Return the [X, Y] coordinate for the center point of the cell that contains the specified text.  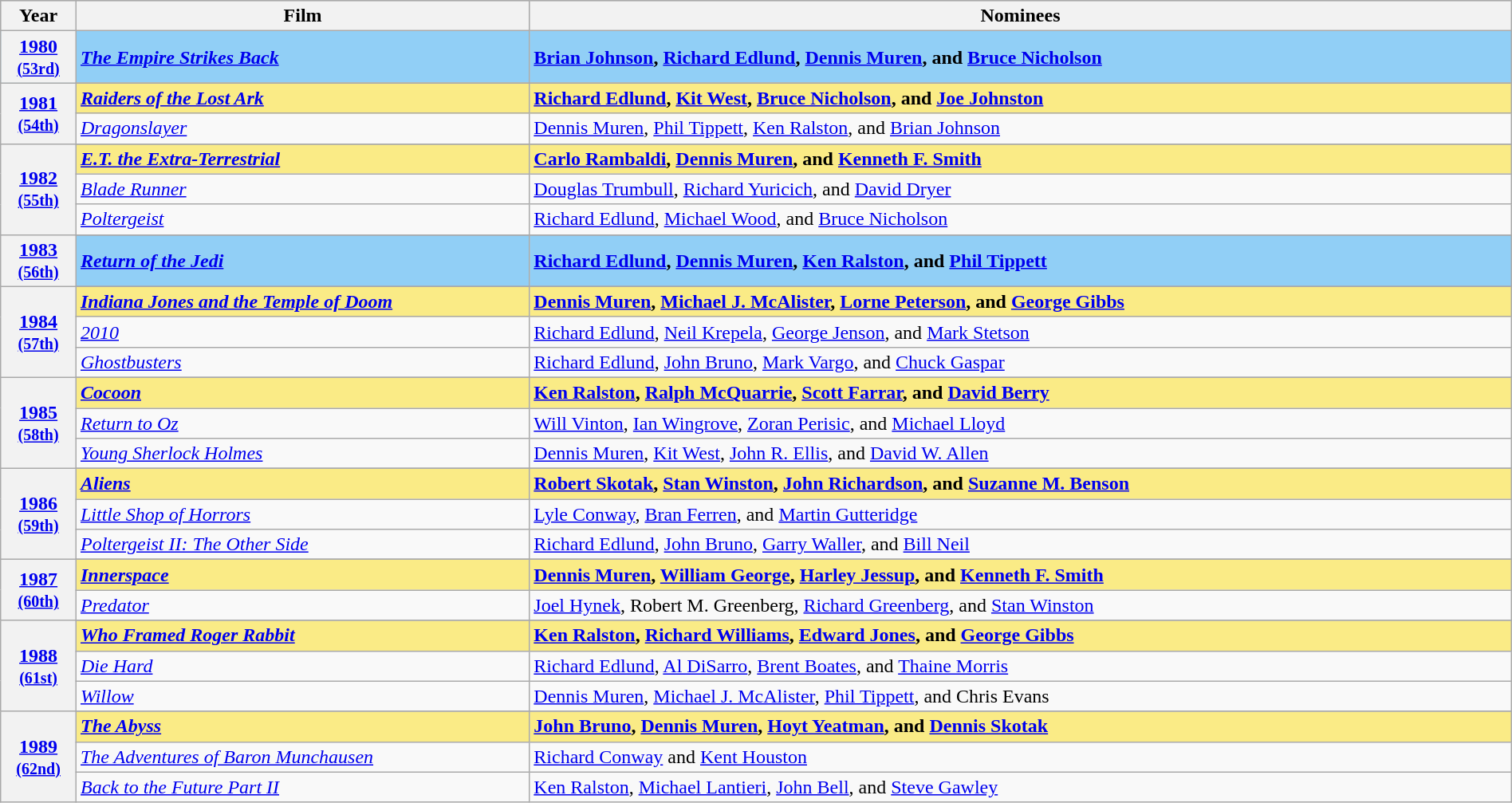
2010 [302, 332]
Die Hard [302, 666]
Nominees [1021, 16]
1981(54th) [38, 113]
Aliens [302, 484]
Return of the Jedi [302, 260]
Ken Ralston, Michael Lantieri, John Bell, and Steve Gawley [1021, 787]
Film [302, 16]
1980(53rd) [38, 57]
Poltergeist [302, 219]
The Empire Strikes Back [302, 57]
Year [38, 16]
Raiders of the Lost Ark [302, 98]
Dennis Muren, William George, Harley Jessup, and Kenneth F. Smith [1021, 575]
Richard Edlund, Kit West, Bruce Nicholson, and Joe Johnston [1021, 98]
E.T. the Extra-Terrestrial [302, 159]
Lyle Conway, Bran Ferren, and Martin Gutteridge [1021, 514]
1987(60th) [38, 590]
Young Sherlock Holmes [302, 454]
Willow [302, 696]
Richard Edlund, Al DiSarro, Brent Boates, and Thaine Morris [1021, 666]
The Adventures of Baron Munchausen [302, 757]
Richard Edlund, Michael Wood, and Bruce Nicholson [1021, 219]
Return to Oz [302, 423]
Douglas Trumbull, Richard Yuricich, and David Dryer [1021, 189]
Dennis Muren, Michael J. McAlister, Lorne Peterson, and George Gibbs [1021, 301]
Dennis Muren, Kit West, John R. Ellis, and David W. Allen [1021, 454]
1988(61st) [38, 666]
Ken Ralston, Richard Williams, Edward Jones, and George Gibbs [1021, 636]
Richard Conway and Kent Houston [1021, 757]
Dennis Muren, Michael J. McAlister, Phil Tippett, and Chris Evans [1021, 696]
Ghostbusters [302, 362]
Little Shop of Horrors [302, 514]
Richard Edlund, John Bruno, Garry Waller, and Bill Neil [1021, 545]
1985(58th) [38, 423]
The Abyss [302, 726]
Richard Edlund, John Bruno, Mark Vargo, and Chuck Gaspar [1021, 362]
Dragonslayer [302, 128]
Who Framed Roger Rabbit [302, 636]
John Bruno, Dennis Muren, Hoyt Yeatman, and Dennis Skotak [1021, 726]
Robert Skotak, Stan Winston, John Richardson, and Suzanne M. Benson [1021, 484]
1984(57th) [38, 332]
Innerspace [302, 575]
Carlo Rambaldi, Dennis Muren, and Kenneth F. Smith [1021, 159]
1986(59th) [38, 514]
Will Vinton, Ian Wingrove, Zoran Perisic, and Michael Lloyd [1021, 423]
1989(62nd) [38, 757]
1983(56th) [38, 260]
Poltergeist II: The Other Side [302, 545]
Predator [302, 605]
Dennis Muren, Phil Tippett, Ken Ralston, and Brian Johnson [1021, 128]
Cocoon [302, 392]
Brian Johnson, Richard Edlund, Dennis Muren, and Bruce Nicholson [1021, 57]
Richard Edlund, Dennis Muren, Ken Ralston, and Phil Tippett [1021, 260]
Richard Edlund, Neil Krepela, George Jenson, and Mark Stetson [1021, 332]
Back to the Future Part II [302, 787]
Ken Ralston, Ralph McQuarrie, Scott Farrar, and David Berry [1021, 392]
Blade Runner [302, 189]
Joel Hynek, Robert M. Greenberg, Richard Greenberg, and Stan Winston [1021, 605]
1982(55th) [38, 189]
Indiana Jones and the Temple of Doom [302, 301]
